Provide the (x, y) coordinate of the cell's center where the given text is located.  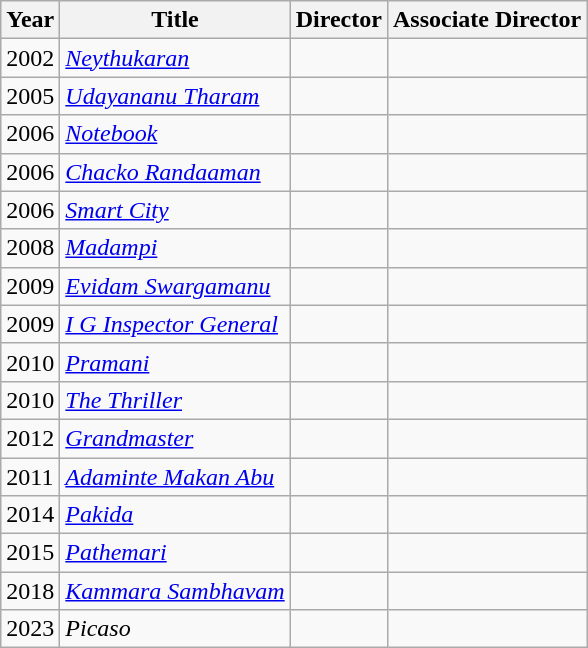
2002 (30, 58)
Year (30, 20)
2005 (30, 96)
Madampi (175, 248)
Notebook (175, 134)
Title (175, 20)
Chacko Randaaman (175, 172)
2014 (30, 515)
2018 (30, 591)
Director (338, 20)
Pathemari (175, 553)
Kammara Sambhavam (175, 591)
The Thriller (175, 400)
Smart City (175, 210)
Neythukaran (175, 58)
Adaminte Makan Abu (175, 477)
Udayananu Tharam (175, 96)
2012 (30, 438)
2023 (30, 629)
2011 (30, 477)
Evidam Swargamanu (175, 286)
Pakida (175, 515)
2008 (30, 248)
Grandmaster (175, 438)
Associate Director (486, 20)
I G Inspector General (175, 324)
Picaso (175, 629)
Pramani (175, 362)
2015 (30, 553)
